Locate the cell with the specified text and output its [x, y] center coordinate. 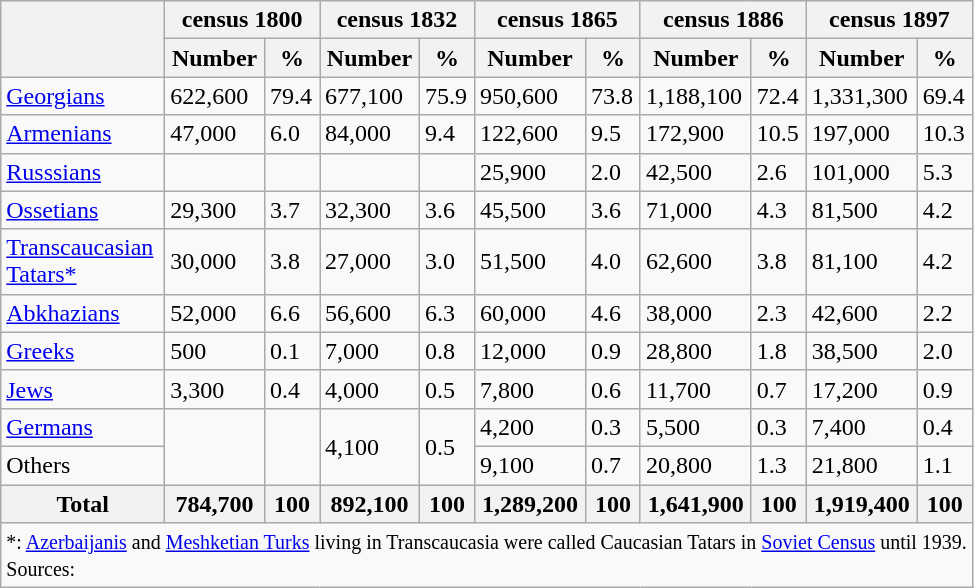
0.1 [292, 351]
4.3 [778, 210]
21,800 [862, 465]
Greeks [83, 351]
12,000 [530, 351]
38,000 [696, 313]
census 1800 [242, 20]
622,600 [215, 96]
4,100 [370, 446]
30,000 [215, 262]
81,500 [862, 210]
28,800 [696, 351]
5,500 [696, 427]
census 1886 [723, 20]
4,000 [370, 389]
72.4 [778, 96]
*: Azerbaijanis and Meshketian Turks living in Transcaucasia were called Caucasian Tatars in Soviet Census until 1939.Sources: [487, 556]
4.6 [612, 313]
3.7 [292, 210]
0.6 [612, 389]
1.3 [778, 465]
42,600 [862, 313]
Abkhazians [83, 313]
7,400 [862, 427]
5.3 [944, 172]
892,100 [370, 503]
1,289,200 [530, 503]
69.4 [944, 96]
60,000 [530, 313]
122,600 [530, 134]
500 [215, 351]
7,000 [370, 351]
29,300 [215, 210]
79.4 [292, 96]
Russsians [83, 172]
32,300 [370, 210]
1.1 [944, 465]
101,000 [862, 172]
197,000 [862, 134]
Ossetians [83, 210]
4.0 [612, 262]
10.3 [944, 134]
Armenians [83, 134]
20,800 [696, 465]
51,500 [530, 262]
6.3 [446, 313]
27,000 [370, 262]
25,900 [530, 172]
census 1832 [398, 20]
Georgians [83, 96]
45,500 [530, 210]
census 1897 [889, 20]
62,600 [696, 262]
1,188,100 [696, 96]
7,800 [530, 389]
47,000 [215, 134]
Germans [83, 427]
71,000 [696, 210]
75.9 [446, 96]
9,100 [530, 465]
1,919,400 [862, 503]
census 1865 [557, 20]
17,200 [862, 389]
42,500 [696, 172]
73.8 [612, 96]
1,641,900 [696, 503]
81,100 [862, 262]
9.5 [612, 134]
677,100 [370, 96]
10.5 [778, 134]
38,500 [862, 351]
Total [83, 503]
3.0 [446, 262]
2.2 [944, 313]
2.6 [778, 172]
784,700 [215, 503]
3,300 [215, 389]
Others [83, 465]
TranscaucasianTatars* [83, 262]
56,600 [370, 313]
0.8 [446, 351]
6.6 [292, 313]
1.8 [778, 351]
172,900 [696, 134]
6.0 [292, 134]
84,000 [370, 134]
Jews [83, 389]
52,000 [215, 313]
1,331,300 [862, 96]
2.3 [778, 313]
9.4 [446, 134]
11,700 [696, 389]
4,200 [530, 427]
950,600 [530, 96]
